Scan for the cell matching the given text and deliver its [X, Y] coordinate at center. 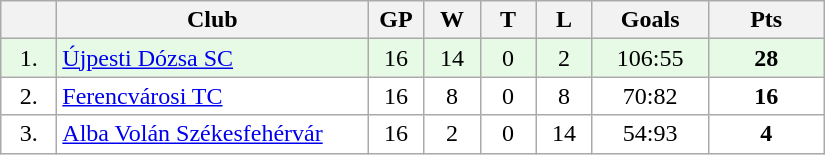
28 [766, 58]
4 [766, 134]
Újpesti Dózsa SC [212, 58]
70:82 [650, 96]
L [564, 20]
1. [29, 58]
54:93 [650, 134]
W [452, 20]
2. [29, 96]
Ferencvárosi TC [212, 96]
3. [29, 134]
Pts [766, 20]
Alba Volán Székesfehérvár [212, 134]
T [508, 20]
Club [212, 20]
GP [396, 20]
106:55 [650, 58]
Goals [650, 20]
